Pinpoint the cell where the given text exists, returning its (x, y) midpoint coordinate. 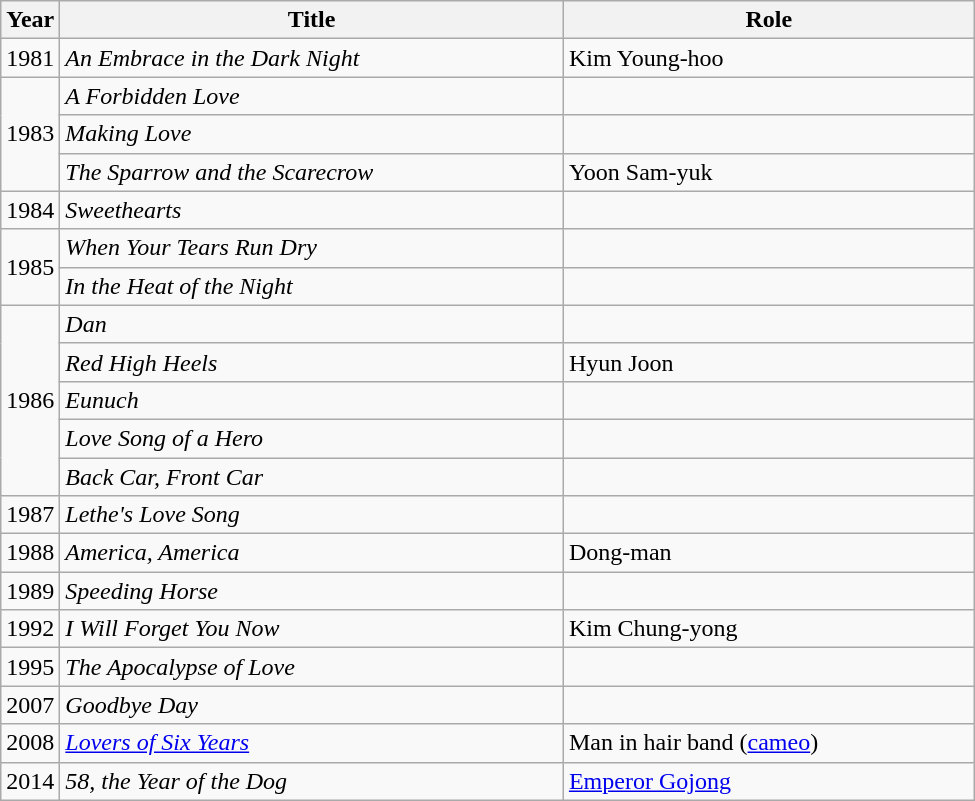
Eunuch (312, 400)
1981 (30, 58)
An Embrace in the Dark Night (312, 58)
Lethe's Love Song (312, 515)
Dong-man (768, 553)
Role (768, 20)
Hyun Joon (768, 362)
1983 (30, 134)
2007 (30, 705)
The Apocalypse of Love (312, 667)
Lovers of Six Years (312, 743)
Back Car, Front Car (312, 477)
Dan (312, 324)
Speeding Horse (312, 591)
1995 (30, 667)
1992 (30, 629)
1986 (30, 400)
Red High Heels (312, 362)
1988 (30, 553)
In the Heat of the Night (312, 286)
The Sparrow and the Scarecrow (312, 172)
1987 (30, 515)
When Your Tears Run Dry (312, 248)
1984 (30, 210)
1989 (30, 591)
1985 (30, 267)
Kim Young-hoo (768, 58)
I Will Forget You Now (312, 629)
Sweethearts (312, 210)
2014 (30, 781)
Emperor Gojong (768, 781)
Kim Chung-yong (768, 629)
America, America (312, 553)
A Forbidden Love (312, 96)
Goodbye Day (312, 705)
Year (30, 20)
Yoon Sam-yuk (768, 172)
Man in hair band (cameo) (768, 743)
Making Love (312, 134)
Title (312, 20)
Love Song of a Hero (312, 438)
58, the Year of the Dog (312, 781)
2008 (30, 743)
